For the text-containing cell, return its midpoint in (X, Y) coordinate format. 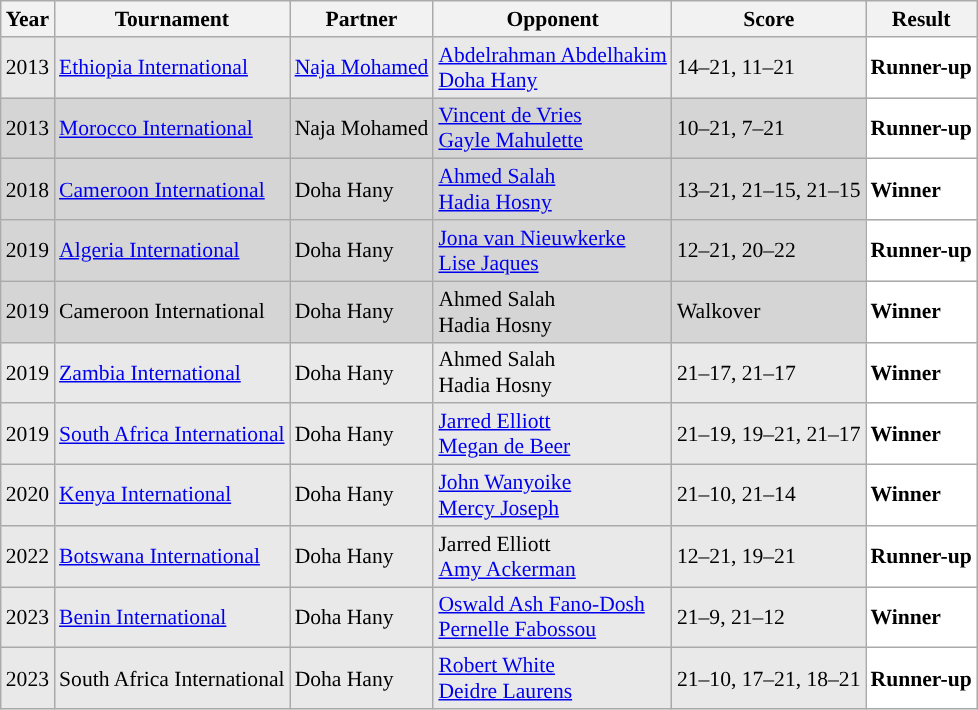
Result (922, 19)
12–21, 19–21 (769, 556)
Botswana International (172, 556)
12–21, 20–22 (769, 250)
Score (769, 19)
Partner (362, 19)
Kenya International (172, 496)
Abdelrahman Abdelhakim Doha Hany (552, 68)
21–10, 21–14 (769, 496)
Algeria International (172, 250)
21–19, 19–21, 21–17 (769, 434)
Year (28, 19)
Robert White Deidre Laurens (552, 678)
10–21, 7–21 (769, 128)
Ethiopia International (172, 68)
21–9, 21–12 (769, 618)
Oswald Ash Fano-Dosh Pernelle Fabossou (552, 618)
Opponent (552, 19)
2020 (28, 496)
Jarred Elliott Amy Ackerman (552, 556)
Benin International (172, 618)
14–21, 11–21 (769, 68)
Jarred Elliott Megan de Beer (552, 434)
21–10, 17–21, 18–21 (769, 678)
21–17, 21–17 (769, 372)
13–21, 21–15, 21–15 (769, 190)
Jona van Nieuwkerke Lise Jaques (552, 250)
2022 (28, 556)
Tournament (172, 19)
2018 (28, 190)
John Wanyoike Mercy Joseph (552, 496)
Vincent de Vries Gayle Mahulette (552, 128)
Morocco International (172, 128)
Zambia International (172, 372)
Walkover (769, 312)
